Provide the [x, y] coordinate of the cell's center where the given text is located.  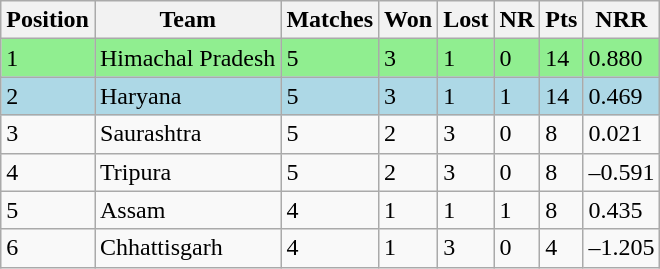
0.435 [622, 210]
Haryana [187, 96]
Pts [562, 20]
0.469 [622, 96]
Won [408, 20]
0.880 [622, 58]
–0.591 [622, 172]
NRR [622, 20]
Matches [330, 20]
Tripura [187, 172]
0.021 [622, 134]
NR [517, 20]
Position [48, 20]
Team [187, 20]
–1.205 [622, 248]
Chhattisgarh [187, 248]
Lost [466, 20]
Assam [187, 210]
6 [48, 248]
Himachal Pradesh [187, 58]
Saurashtra [187, 134]
